Extract the [X, Y] coordinate from the center of the cell holding the provided text.  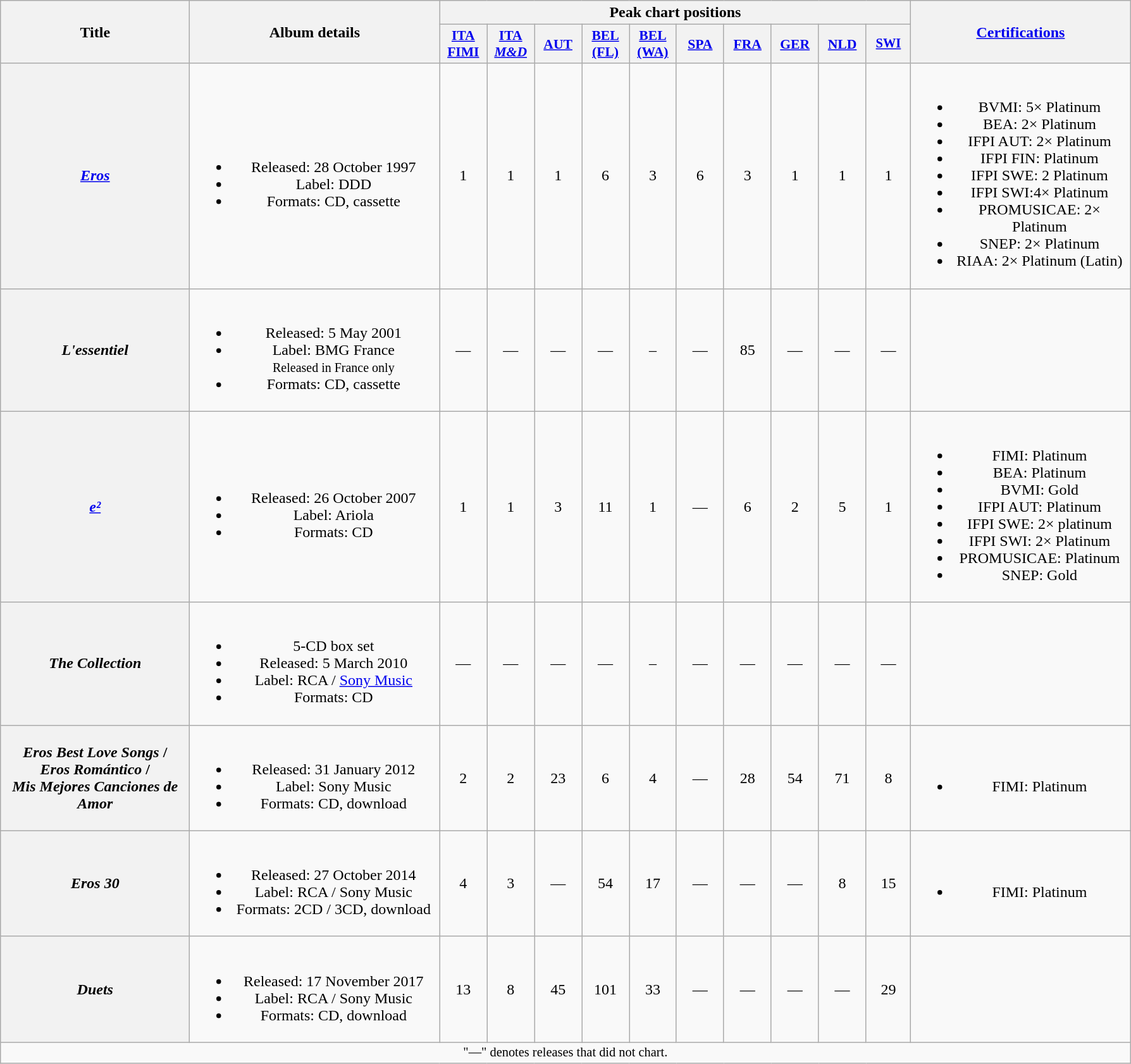
Peak chart positions [676, 13]
Eros [95, 176]
71 [843, 778]
15 [888, 883]
SWI [888, 44]
28 [748, 778]
Eros 30 [95, 883]
29 [888, 989]
Released: 5 May 2001Label: BMG FranceReleased in France onlyFormats: CD, cassette [315, 350]
13 [463, 989]
SPA [700, 44]
NLD [843, 44]
The Collection [95, 664]
Duets [95, 989]
Title [95, 32]
101 [606, 989]
5-CD box setReleased: 5 March 2010Label: RCA / Sony MusicFormats: CD [315, 664]
Released: 17 November 2017Label: RCA / Sony MusicFormats: CD, download [315, 989]
17 [653, 883]
FRA [748, 44]
5 [843, 507]
BEL(WA) [653, 44]
Released: 31 January 2012Label: Sony MusicFormats: CD, download [315, 778]
L'essentiel [95, 350]
45 [558, 989]
Released: 27 October 2014Label: RCA / Sony MusicFormats: 2CD / 3CD, download [315, 883]
Album details [315, 32]
GER [794, 44]
"—" denotes releases that did not chart. [565, 1053]
e² [95, 507]
ITAM&D [511, 44]
AUT [558, 44]
Certifications [1021, 32]
ITAFIMI [463, 44]
FIMI: PlatinumBEA: PlatinumBVMI: GoldIFPI AUT: PlatinumIFPI SWE: 2× platinumIFPI SWI: 2× PlatinumPROMUSICAE: PlatinumSNEP: Gold [1021, 507]
BEL(FL) [606, 44]
Released: 26 October 2007Label: AriolaFormats: CD [315, 507]
33 [653, 989]
Released: 28 October 1997Label: DDDFormats: CD, cassette [315, 176]
Eros Best Love Songs / Eros Romántico / Mis Mejores Canciones de Amor [95, 778]
23 [558, 778]
11 [606, 507]
85 [748, 350]
